Extract the [X, Y] coordinate from the center of the cell holding the provided text.  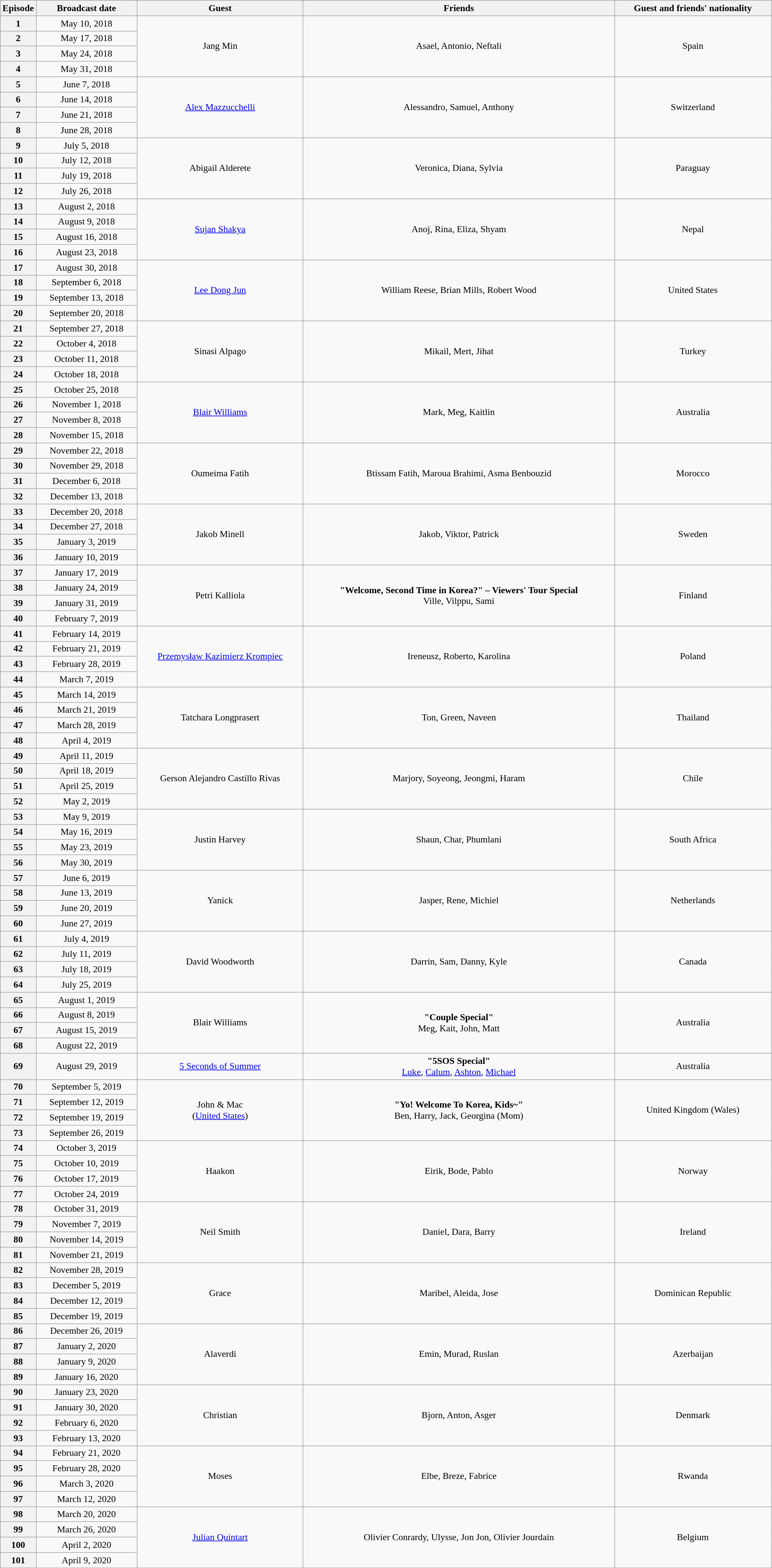
South Africa [693, 839]
Moses [220, 1476]
Marjory, Soyeong, Jeongmi, Haram [459, 779]
October 31, 2019 [87, 1209]
Darrin, Sam, Danny, Kyle [459, 962]
98 [18, 1514]
66 [18, 1015]
Alex Mazzucchelli [220, 107]
43 [18, 664]
85 [18, 1316]
Turkey [693, 351]
77 [18, 1194]
51 [18, 786]
May 31, 2018 [87, 69]
61 [18, 939]
48 [18, 741]
Przemysław Kazimierz Krompiec [220, 657]
92 [18, 1423]
Maribel, Aleida, Jose [459, 1293]
8 [18, 130]
Jang Min [220, 46]
78 [18, 1209]
Elbe, Breze, Fabrice [459, 1476]
21 [18, 329]
30 [18, 466]
74 [18, 1148]
May 23, 2019 [87, 848]
91 [18, 1408]
86 [18, 1331]
May 9, 2019 [87, 817]
Switzerland [693, 107]
May 10, 2018 [87, 24]
Canada [693, 962]
81 [18, 1255]
Belgium [693, 1537]
Mikail, Mert, Jihat [459, 351]
65 [18, 1000]
58 [18, 893]
August 29, 2019 [87, 1066]
97 [18, 1499]
September 5, 2019 [87, 1087]
31 [18, 481]
September 12, 2019 [87, 1102]
73 [18, 1133]
15 [18, 237]
January 3, 2019 [87, 542]
Asael, Antonio, Neftali [459, 46]
"Couple Special"Meg, Kait, John, Matt [459, 1023]
Lee Dong Jun [220, 290]
27 [18, 420]
Nepal [693, 229]
Yanick [220, 901]
Norway [693, 1171]
59 [18, 908]
September 6, 2018 [87, 283]
United States [693, 290]
June 20, 2019 [87, 908]
5 Seconds of Summer [220, 1066]
January 31, 2019 [87, 603]
33 [18, 512]
Dominican Republic [693, 1293]
July 11, 2019 [87, 954]
95 [18, 1469]
70 [18, 1087]
4 [18, 69]
Bjorn, Anton, Asger [459, 1415]
"Welcome, Second Time in Korea?" – Viewers' Tour SpecialVille, Vilppu, Sami [459, 595]
May 30, 2019 [87, 863]
October 25, 2018 [87, 390]
July 26, 2018 [87, 191]
July 25, 2019 [87, 985]
46 [18, 710]
Haakon [220, 1171]
John & Mac(United States) [220, 1110]
June 28, 2018 [87, 130]
December 26, 2019 [87, 1331]
18 [18, 283]
1 [18, 24]
Guest [220, 8]
Denmark [693, 1415]
Poland [693, 657]
November 14, 2019 [87, 1240]
Spain [693, 46]
October 3, 2019 [87, 1148]
26 [18, 405]
82 [18, 1270]
64 [18, 985]
Abigail Alderete [220, 168]
Sujan Shakya [220, 229]
25 [18, 390]
February 28, 2019 [87, 664]
Netherlands [693, 901]
22 [18, 344]
August 30, 2018 [87, 268]
Oumeima Fatih [220, 473]
42 [18, 649]
Ireland [693, 1232]
24 [18, 374]
February 28, 2020 [87, 1469]
35 [18, 542]
April 11, 2019 [87, 756]
August 23, 2018 [87, 252]
75 [18, 1164]
January 17, 2019 [87, 573]
Tatchara Longprasert [220, 717]
June 21, 2018 [87, 115]
April 9, 2020 [87, 1560]
Daniel, Dara, Barry [459, 1232]
February 14, 2019 [87, 634]
Alaverdi [220, 1354]
February 21, 2019 [87, 649]
January 23, 2020 [87, 1392]
45 [18, 695]
69 [18, 1066]
99 [18, 1530]
36 [18, 558]
July 18, 2019 [87, 970]
100 [18, 1545]
68 [18, 1046]
December 20, 2018 [87, 512]
Morocco [693, 473]
44 [18, 680]
32 [18, 496]
Justin Harvey [220, 839]
83 [18, 1286]
September 20, 2018 [87, 314]
5 [18, 84]
50 [18, 771]
January 24, 2019 [87, 588]
August 8, 2019 [87, 1015]
37 [18, 573]
20 [18, 314]
September 27, 2018 [87, 329]
January 10, 2019 [87, 558]
101 [18, 1560]
October 17, 2019 [87, 1179]
October 10, 2019 [87, 1164]
13 [18, 206]
16 [18, 252]
"5SOS Special"Luke, Calum, Ashton, Michael [459, 1066]
October 24, 2019 [87, 1194]
Finland [693, 595]
62 [18, 954]
United Kingdom (Wales) [693, 1110]
3 [18, 54]
Mark, Meg, Kaitlin [459, 412]
William Reese, Brian Mills, Robert Wood [459, 290]
Rwanda [693, 1476]
Emin, Murad, Ruslan [459, 1354]
90 [18, 1392]
Jasper, Rene, Michiel [459, 901]
19 [18, 298]
Alessandro, Samuel, Anthony [459, 107]
March 14, 2019 [87, 695]
August 15, 2019 [87, 1030]
11 [18, 176]
September 19, 2019 [87, 1118]
June 27, 2019 [87, 924]
39 [18, 603]
August 16, 2018 [87, 237]
October 4, 2018 [87, 344]
79 [18, 1225]
March 7, 2019 [87, 680]
63 [18, 970]
February 13, 2020 [87, 1438]
Olivier Conrardy, Ulysse, Jon Jon, Olivier Jourdain [459, 1537]
6 [18, 100]
Friends [459, 8]
67 [18, 1030]
Julian Quintart [220, 1537]
December 12, 2019 [87, 1301]
June 6, 2019 [87, 878]
January 16, 2020 [87, 1377]
Azerbaijan [693, 1354]
9 [18, 146]
March 3, 2020 [87, 1484]
76 [18, 1179]
2 [18, 39]
December 27, 2018 [87, 527]
Broadcast date [87, 8]
53 [18, 817]
60 [18, 924]
Ton, Green, Naveen [459, 717]
Paraguay [693, 168]
40 [18, 618]
October 18, 2018 [87, 374]
April 25, 2019 [87, 786]
July 4, 2019 [87, 939]
April 4, 2019 [87, 741]
29 [18, 451]
56 [18, 863]
57 [18, 878]
March 28, 2019 [87, 726]
Thailand [693, 717]
10 [18, 161]
November 8, 2018 [87, 420]
May 17, 2018 [87, 39]
September 26, 2019 [87, 1133]
Jakob, Viktor, Patrick [459, 535]
41 [18, 634]
February 7, 2019 [87, 618]
Gerson Alejandro Castillo Rivas [220, 779]
David Woodworth [220, 962]
54 [18, 832]
December 19, 2019 [87, 1316]
December 13, 2018 [87, 496]
Grace [220, 1293]
February 21, 2020 [87, 1453]
December 5, 2019 [87, 1286]
7 [18, 115]
Anoj, Rina, Eliza, Shyam [459, 229]
November 28, 2019 [87, 1270]
September 13, 2018 [87, 298]
Chile [693, 779]
93 [18, 1438]
"Yo! Welcome To Korea, Kids~"Ben, Harry, Jack, Georgina (Mom) [459, 1110]
Jakob Minell [220, 535]
August 9, 2018 [87, 222]
October 11, 2018 [87, 359]
June 7, 2018 [87, 84]
Petri Kalliola [220, 595]
March 12, 2020 [87, 1499]
71 [18, 1102]
January 2, 2020 [87, 1347]
April 18, 2019 [87, 771]
November 29, 2018 [87, 466]
89 [18, 1377]
May 24, 2018 [87, 54]
94 [18, 1453]
May 16, 2019 [87, 832]
Sweden [693, 535]
November 21, 2019 [87, 1255]
January 9, 2020 [87, 1362]
Episode [18, 8]
November 15, 2018 [87, 436]
March 20, 2020 [87, 1514]
July 12, 2018 [87, 161]
14 [18, 222]
Eirik, Bode, Pablo [459, 1171]
96 [18, 1484]
Shaun, Char, Phumlani [459, 839]
84 [18, 1301]
March 26, 2020 [87, 1530]
49 [18, 756]
May 2, 2019 [87, 802]
April 2, 2020 [87, 1545]
38 [18, 588]
Veronica, Diana, Sylvia [459, 168]
34 [18, 527]
88 [18, 1362]
August 1, 2019 [87, 1000]
February 6, 2020 [87, 1423]
August 22, 2019 [87, 1046]
17 [18, 268]
87 [18, 1347]
Btissam Fatih, Maroua Brahimi, Asma Benbouzid [459, 473]
12 [18, 191]
52 [18, 802]
November 22, 2018 [87, 451]
Guest and friends' nationality [693, 8]
August 2, 2018 [87, 206]
23 [18, 359]
47 [18, 726]
June 14, 2018 [87, 100]
80 [18, 1240]
72 [18, 1118]
June 13, 2019 [87, 893]
Neil Smith [220, 1232]
July 19, 2018 [87, 176]
November 1, 2018 [87, 405]
Christian [220, 1415]
Ireneusz, Roberto, Karolina [459, 657]
November 7, 2019 [87, 1225]
December 6, 2018 [87, 481]
Sinasi Alpago [220, 351]
March 21, 2019 [87, 710]
55 [18, 848]
28 [18, 436]
January 30, 2020 [87, 1408]
July 5, 2018 [87, 146]
